Identify which cell holds the provided text, then report its (x, y) central coordinate. 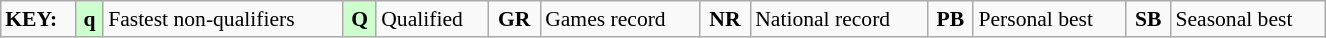
GR (514, 19)
PB (950, 19)
Games record (620, 19)
KEY: (38, 19)
NR (725, 19)
National record (838, 19)
Personal best (1049, 19)
Fastest non-qualifiers (223, 19)
SB (1148, 19)
Qualified (432, 19)
q (90, 19)
Seasonal best (1248, 19)
Q (360, 19)
